From the cell containing the given text, extract its center point as [x, y] coordinate. 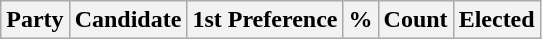
1st Preference [265, 20]
Party [35, 20]
Count [416, 20]
Candidate [128, 20]
Elected [496, 20]
% [360, 20]
